Scan for the cell matching the given text and deliver its [x, y] coordinate at center. 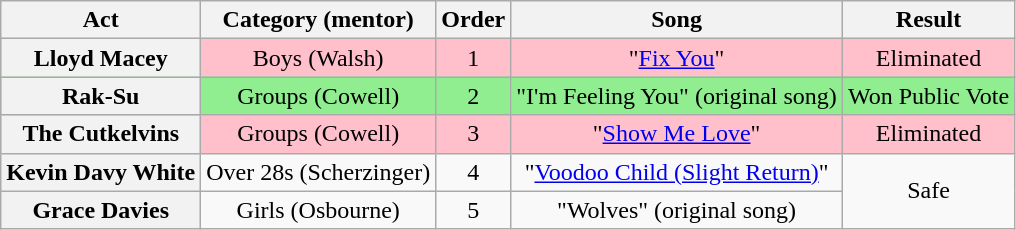
Girls (Osbourne) [318, 210]
Act [101, 20]
3 [474, 134]
Rak-Su [101, 96]
2 [474, 96]
"Wolves" (original song) [677, 210]
Order [474, 20]
Song [677, 20]
Safe [928, 191]
"Show Me Love" [677, 134]
1 [474, 58]
Result [928, 20]
4 [474, 172]
Lloyd Macey [101, 58]
Category (mentor) [318, 20]
Boys (Walsh) [318, 58]
Kevin Davy White [101, 172]
5 [474, 210]
"Voodoo Child (Slight Return)" [677, 172]
Won Public Vote [928, 96]
The Cutkelvins [101, 134]
"I'm Feeling You" (original song) [677, 96]
Grace Davies [101, 210]
Over 28s (Scherzinger) [318, 172]
"Fix You" [677, 58]
